Return [X, Y] of the center of cell containing provided text 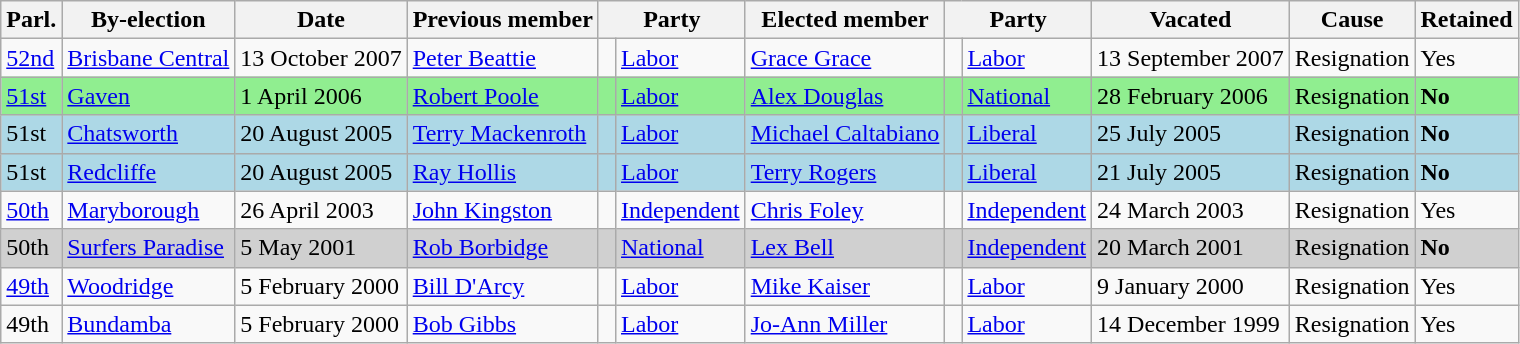
Bill D'Arcy [502, 286]
Gaven [148, 96]
Elected member [845, 20]
Peter Beattie [502, 58]
14 December 1999 [1191, 324]
By-election [148, 20]
21 July 2005 [1191, 172]
Brisbane Central [148, 58]
Alex Douglas [845, 96]
Grace Grace [845, 58]
13 October 2007 [321, 58]
1 April 2006 [321, 96]
Parl. [32, 20]
13 September 2007 [1191, 58]
Maryborough [148, 210]
Vacated [1191, 20]
Previous member [502, 20]
Ray Hollis [502, 172]
Date [321, 20]
20 March 2001 [1191, 248]
Retained [1466, 20]
9 January 2000 [1191, 286]
Terry Mackenroth [502, 134]
Chris Foley [845, 210]
Bundamba [148, 324]
24 March 2003 [1191, 210]
Terry Rogers [845, 172]
26 April 2003 [321, 210]
28 February 2006 [1191, 96]
Robert Poole [502, 96]
Jo-Ann Miller [845, 324]
52nd [32, 58]
Mike Kaiser [845, 286]
Surfers Paradise [148, 248]
Cause [1352, 20]
Woodridge [148, 286]
25 July 2005 [1191, 134]
Chatsworth [148, 134]
Rob Borbidge [502, 248]
Lex Bell [845, 248]
John Kingston [502, 210]
5 May 2001 [321, 248]
Bob Gibbs [502, 324]
Michael Caltabiano [845, 134]
Redcliffe [148, 172]
